Provide the [X, Y] coordinate of the cell's center where the given text is located.  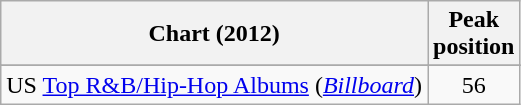
Peakposition [474, 34]
56 [474, 85]
Chart (2012) [214, 34]
US Top R&B/Hip-Hop Albums (Billboard) [214, 85]
